Scan for the cell matching the given text and deliver its [X, Y] coordinate at center. 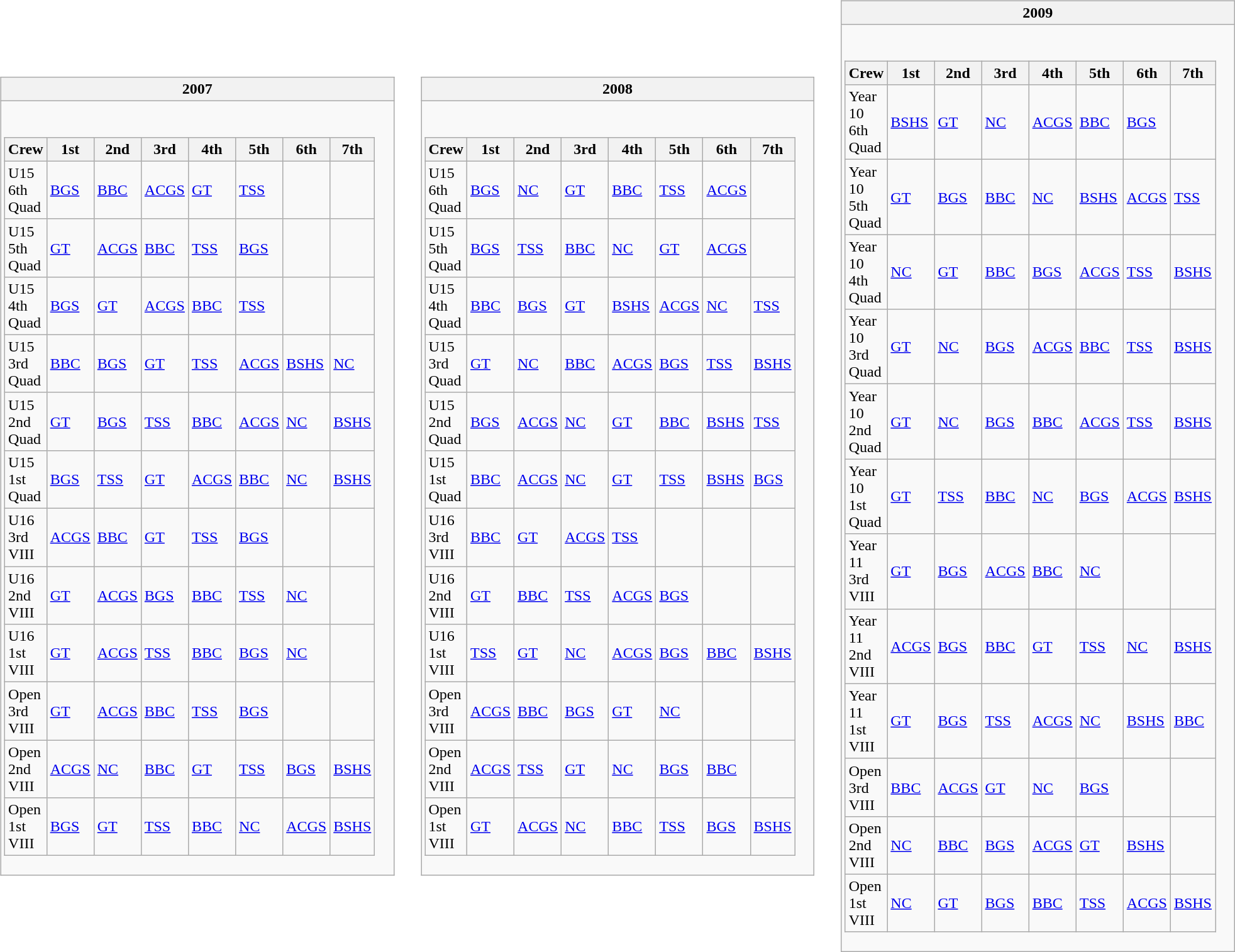
Year 11 2nd VIII [867, 646]
Year 10 2nd Quad [867, 421]
Year 10 6th Quad [867, 122]
Year 10 4th Quad [867, 272]
Year 11 3rd VIII [867, 571]
Year 11 1st VIII [867, 721]
Year 10 5th Quad [867, 197]
2009 [1038, 13]
Year 10 3rd Quad [867, 347]
Year 10 1st Quad [867, 497]
2007 [197, 89]
2008 [617, 89]
